For the text-containing cell, return its midpoint in (X, Y) coordinate format. 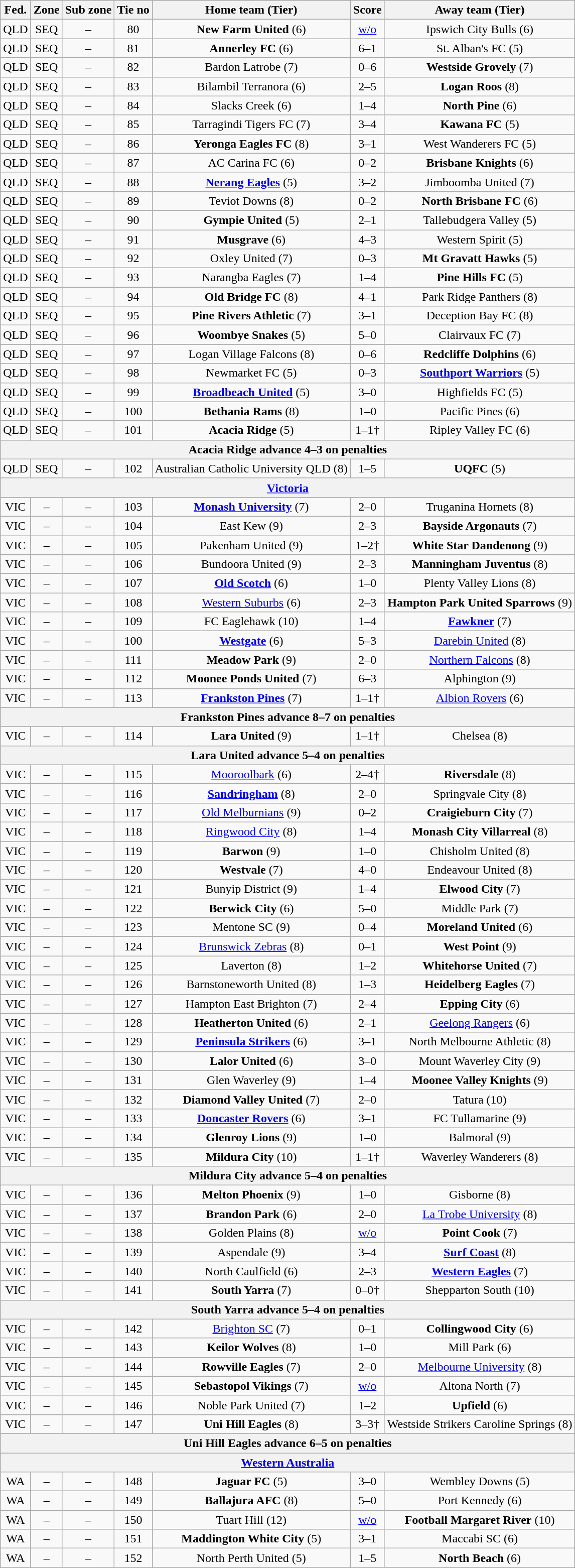
136 (133, 1195)
Deception Bay FC (8) (480, 316)
125 (133, 966)
118 (133, 831)
Score (367, 10)
Western Spirit (5) (480, 239)
New Farm United (6) (251, 29)
92 (133, 259)
Glenroy Lions (9) (251, 1137)
2–5 (367, 86)
87 (133, 163)
Old Scotch (6) (251, 583)
102 (133, 468)
Wembley Downs (5) (480, 1482)
Mt Gravatt Hawks (5) (480, 259)
Laverton (8) (251, 966)
3–2 (367, 182)
Clairvaux FC (7) (480, 335)
137 (133, 1214)
97 (133, 354)
Westvale (7) (251, 870)
Moonee Ponds United (7) (251, 679)
Barnstoneworth United (8) (251, 985)
North Perth United (5) (251, 1558)
Moonee Valley Knights (9) (480, 1080)
Ripley Valley FC (6) (480, 430)
Monash City Villarreal (8) (480, 831)
Doncaster Rovers (6) (251, 1118)
Zone (46, 10)
152 (133, 1558)
Football Margaret River (10) (480, 1520)
Bayside Argonauts (7) (480, 526)
Lara United advance 5–4 on penalties (288, 755)
0–4 (367, 927)
UQFC (5) (480, 468)
Pine Rivers Athletic (7) (251, 316)
Maccabi SC (6) (480, 1539)
Ringwood City (8) (251, 831)
130 (133, 1061)
106 (133, 564)
Mildura City advance 5–4 on penalties (288, 1176)
North Beach (6) (480, 1558)
Epping City (6) (480, 1004)
Mount Waverley City (9) (480, 1061)
Mildura City (10) (251, 1156)
Uni Hill Eagles advance 6–5 on penalties (288, 1443)
Oxley United (7) (251, 259)
Noble Park United (7) (251, 1405)
Riversdale (8) (480, 774)
128 (133, 1023)
Alphington (9) (480, 679)
Bethania Rams (8) (251, 411)
90 (133, 220)
Away team (Tier) (480, 10)
86 (133, 144)
Brunswick Zebras (8) (251, 946)
Mentone SC (9) (251, 927)
Frankston Pines (7) (251, 698)
Shepparton South (10) (480, 1290)
150 (133, 1520)
1–2† (367, 545)
Springvale City (8) (480, 793)
North Pine (6) (480, 105)
Pacific Pines (6) (480, 411)
123 (133, 927)
Melton Phoenix (9) (251, 1195)
2–4† (367, 774)
Woombye Snakes (5) (251, 335)
Berwick City (6) (251, 908)
82 (133, 67)
Brighton SC (7) (251, 1329)
Sub zone (88, 10)
Old Bridge FC (8) (251, 297)
Western Suburbs (6) (251, 602)
Acacia Ridge (5) (251, 430)
Narangba Eagles (7) (251, 278)
94 (133, 297)
Western Eagles (7) (480, 1271)
101 (133, 430)
FC Eaglehawk (10) (251, 622)
Redcliffe Dolphins (6) (480, 354)
Westside Strikers Caroline Springs (8) (480, 1424)
Jimboomba United (7) (480, 182)
Gympie United (5) (251, 220)
Bilambil Terranora (6) (251, 86)
Meadow Park (9) (251, 660)
Manningham Juventus (8) (480, 564)
6–1 (367, 48)
139 (133, 1252)
122 (133, 908)
Surf Coast (8) (480, 1252)
145 (133, 1386)
Tatura (10) (480, 1099)
95 (133, 316)
135 (133, 1156)
Acacia Ridge advance 4–3 on penalties (288, 449)
138 (133, 1233)
Ipswich City Bulls (6) (480, 29)
Lalor United (6) (251, 1061)
5–3 (367, 641)
Golden Plains (8) (251, 1233)
Endeavour United (8) (480, 870)
Uni Hill Eagles (8) (251, 1424)
Chelsea (8) (480, 736)
104 (133, 526)
Albion Rovers (6) (480, 698)
Hampton Park United Sparrows (9) (480, 602)
St. Alban's FC (5) (480, 48)
109 (133, 622)
105 (133, 545)
108 (133, 602)
Truganina Hornets (8) (480, 507)
134 (133, 1137)
West Point (9) (480, 946)
Northern Falcons (8) (480, 660)
Old Melburnians (9) (251, 812)
Rowville Eagles (7) (251, 1367)
Waverley Wanderers (8) (480, 1156)
Fed. (16, 10)
Port Kennedy (6) (480, 1501)
119 (133, 851)
Tallebudgera Valley (5) (480, 220)
80 (133, 29)
Logan Roos (8) (480, 86)
141 (133, 1290)
Middle Park (7) (480, 908)
Yeronga Eagles FC (8) (251, 144)
0–0† (367, 1290)
Musgrave (6) (251, 239)
112 (133, 679)
1–3 (367, 985)
Jaguar FC (5) (251, 1482)
81 (133, 48)
Victoria (288, 488)
Altona North (7) (480, 1386)
Chisholm United (8) (480, 851)
Glen Waverley (9) (251, 1080)
East Kew (9) (251, 526)
116 (133, 793)
84 (133, 105)
4–3 (367, 239)
Mill Park (6) (480, 1348)
98 (133, 373)
Bardon Latrobe (7) (251, 67)
124 (133, 946)
4–1 (367, 297)
Sandringham (8) (251, 793)
Upfield (6) (480, 1405)
121 (133, 889)
South Yarra advance 5–4 on penalties (288, 1309)
La Trobe University (8) (480, 1214)
North Melbourne Athletic (8) (480, 1042)
4–0 (367, 870)
146 (133, 1405)
99 (133, 392)
Tarragindi Tigers FC (7) (251, 125)
Mooroolbark (6) (251, 774)
126 (133, 985)
Brisbane Knights (6) (480, 163)
149 (133, 1501)
131 (133, 1080)
Westgate (6) (251, 641)
144 (133, 1367)
142 (133, 1329)
Brandon Park (6) (251, 1214)
Pine Hills FC (5) (480, 278)
Collingwood City (6) (480, 1329)
Barwon (9) (251, 851)
Maddington White City (5) (251, 1539)
Craigieburn City (7) (480, 812)
129 (133, 1042)
Whitehorse United (7) (480, 966)
AC Carina FC (6) (251, 163)
Newmarket FC (5) (251, 373)
148 (133, 1482)
Geelong Rangers (6) (480, 1023)
Fawkner (7) (480, 622)
Hampton East Brighton (7) (251, 1004)
143 (133, 1348)
Peninsula Strikers (6) (251, 1042)
Nerang Eagles (5) (251, 182)
Kawana FC (5) (480, 125)
Home team (Tier) (251, 10)
133 (133, 1118)
Keilor Wolves (8) (251, 1348)
Frankston Pines advance 8–7 on penalties (288, 717)
Pakenham United (9) (251, 545)
Westside Grovely (7) (480, 67)
Teviot Downs (8) (251, 201)
Gisborne (8) (480, 1195)
Broadbeach United (5) (251, 392)
Lara United (9) (251, 736)
117 (133, 812)
127 (133, 1004)
6–3 (367, 679)
FC Tullamarine (9) (480, 1118)
Annerley FC (6) (251, 48)
2–4 (367, 1004)
151 (133, 1539)
Australian Catholic University QLD (8) (251, 468)
Heidelberg Eagles (7) (480, 985)
Elwood City (7) (480, 889)
85 (133, 125)
Diamond Valley United (7) (251, 1099)
North Brisbane FC (6) (480, 201)
Heatherton United (6) (251, 1023)
107 (133, 583)
132 (133, 1099)
Park Ridge Panthers (8) (480, 297)
140 (133, 1271)
115 (133, 774)
Tuart Hill (12) (251, 1520)
93 (133, 278)
83 (133, 86)
113 (133, 698)
120 (133, 870)
111 (133, 660)
West Wanderers FC (5) (480, 144)
South Yarra (7) (251, 1290)
89 (133, 201)
White Star Dandenong (9) (480, 545)
Melbourne University (8) (480, 1367)
103 (133, 507)
Darebin United (8) (480, 641)
Moreland United (6) (480, 927)
Point Cook (7) (480, 1233)
3–3† (367, 1424)
Southport Warriors (5) (480, 373)
North Caulfield (6) (251, 1271)
Slacks Creek (6) (251, 105)
Bunyip District (9) (251, 889)
Plenty Valley Lions (8) (480, 583)
91 (133, 239)
Logan Village Falcons (8) (251, 354)
Sebastopol Vikings (7) (251, 1386)
Bundoora United (9) (251, 564)
Tie no (133, 10)
147 (133, 1424)
88 (133, 182)
96 (133, 335)
Balmoral (9) (480, 1137)
Highfields FC (5) (480, 392)
Monash University (7) (251, 507)
114 (133, 736)
Ballajura AFC (8) (251, 1501)
Aspendale (9) (251, 1252)
Western Australia (288, 1463)
